From the cell containing the given text, extract its center point as (X, Y) coordinate. 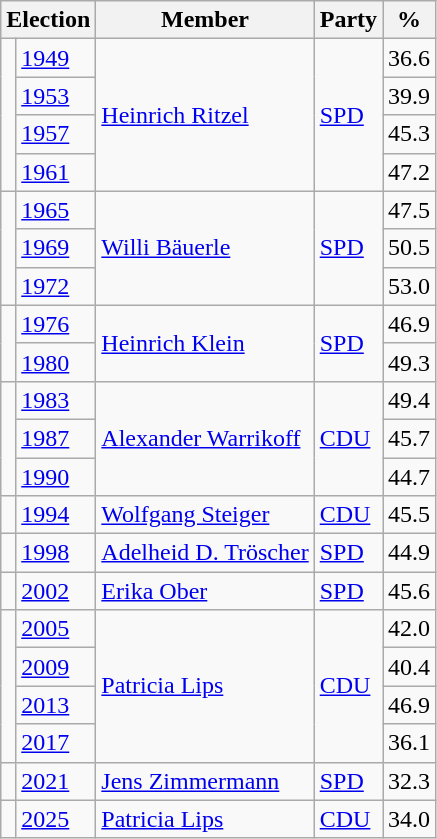
2025 (56, 819)
39.9 (410, 96)
2013 (56, 705)
44.7 (410, 477)
42.0 (410, 629)
50.5 (410, 248)
Erika Ober (205, 591)
32.3 (410, 781)
53.0 (410, 286)
Wolfgang Steiger (205, 515)
47.5 (410, 210)
1994 (56, 515)
1980 (56, 362)
1961 (56, 172)
1949 (56, 58)
1965 (56, 210)
1972 (56, 286)
1953 (56, 96)
Party (348, 20)
36.6 (410, 58)
2021 (56, 781)
Adelheid D. Tröscher (205, 553)
2017 (56, 743)
1976 (56, 324)
% (410, 20)
Election (48, 20)
45.7 (410, 438)
36.1 (410, 743)
Jens Zimmermann (205, 781)
1990 (56, 477)
Alexander Warrikoff (205, 438)
Heinrich Klein (205, 343)
34.0 (410, 819)
1998 (56, 553)
45.6 (410, 591)
40.4 (410, 667)
2002 (56, 591)
1957 (56, 134)
49.3 (410, 362)
1987 (56, 438)
2005 (56, 629)
45.5 (410, 515)
2009 (56, 667)
47.2 (410, 172)
44.9 (410, 553)
49.4 (410, 400)
Member (205, 20)
1983 (56, 400)
45.3 (410, 134)
Heinrich Ritzel (205, 115)
Willi Bäuerle (205, 248)
1969 (56, 248)
